For the text-containing cell, return its midpoint in [X, Y] coordinate format. 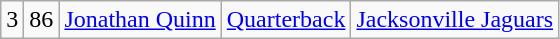
Quarterback [286, 20]
86 [42, 20]
Jonathan Quinn [140, 20]
3 [12, 20]
Jacksonville Jaguars [455, 20]
